For the text-containing cell, return its midpoint in (X, Y) coordinate format. 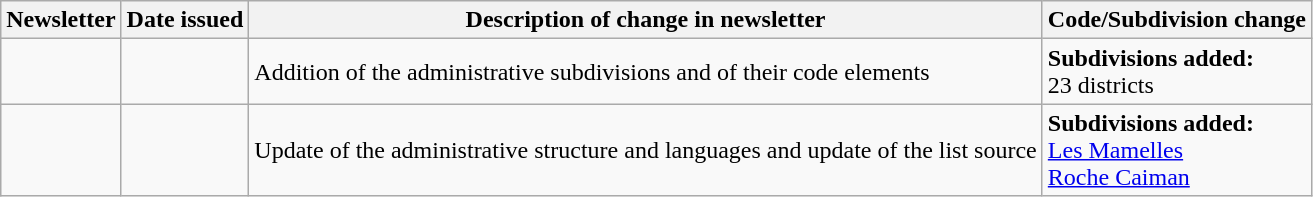
Addition of the administrative subdivisions and of their code elements (646, 72)
Date issued (185, 20)
Code/Subdivision change (1176, 20)
Subdivisions added: 23 districts (1176, 72)
Newsletter (61, 20)
Description of change in newsletter (646, 20)
Update of the administrative structure and languages and update of the list source (646, 150)
Subdivisions added: Les Mamelles Roche Caiman (1176, 150)
